Return [x, y] of the center of cell containing provided text 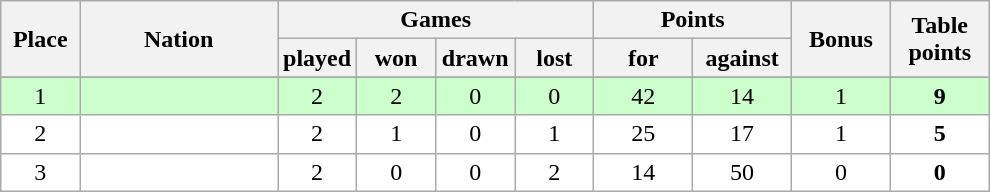
Nation [179, 39]
25 [644, 134]
Games [436, 20]
against [742, 58]
Place [40, 39]
50 [742, 172]
17 [742, 134]
Bonus [842, 39]
played [318, 58]
won [396, 58]
5 [940, 134]
Tablepoints [940, 39]
for [644, 58]
9 [940, 96]
drawn [476, 58]
Points [693, 20]
42 [644, 96]
lost [554, 58]
3 [40, 172]
